Search for the cell housing the specified text and yield its [x, y] center coordinate. 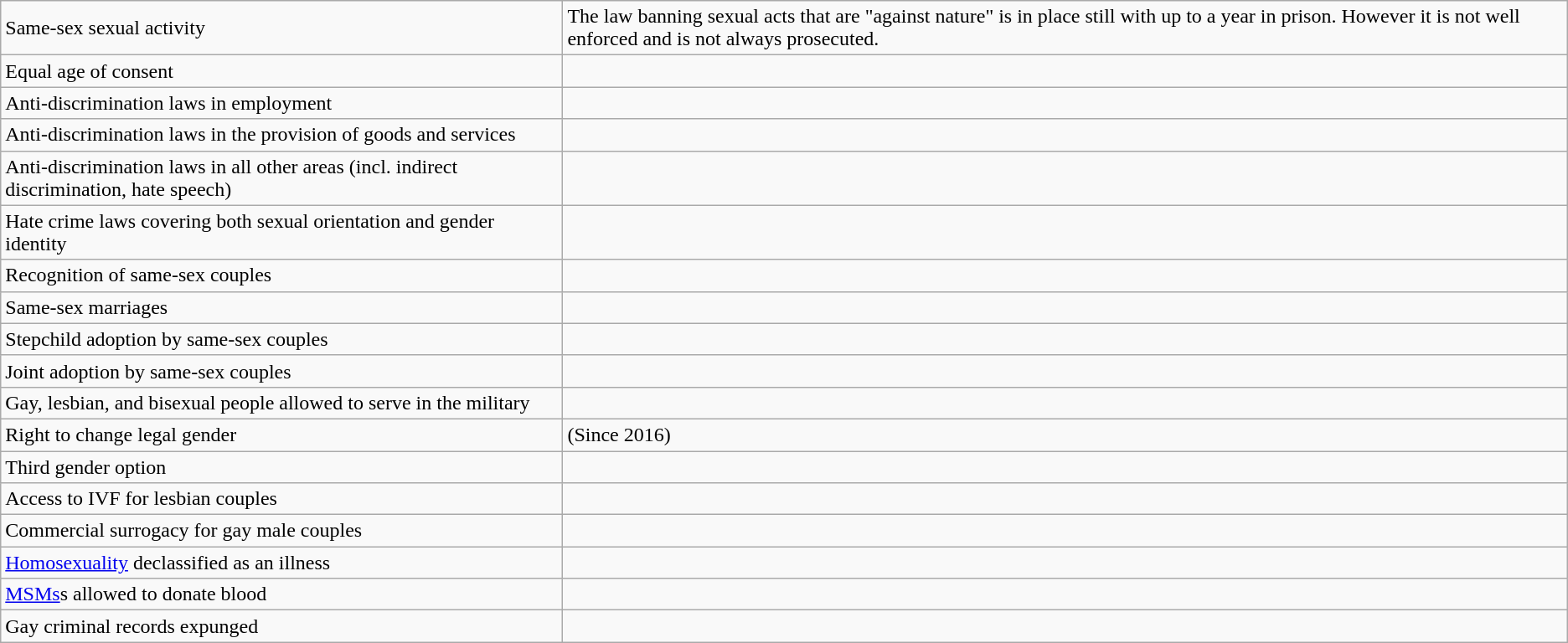
Gay, lesbian, and bisexual people allowed to serve in the military [281, 403]
(Since 2016) [1065, 435]
Same-sex marriages [281, 307]
Anti-discrimination laws in all other areas (incl. indirect discrimination, hate speech) [281, 177]
Gay criminal records expunged [281, 626]
Commercial surrogacy for gay male couples [281, 531]
Equal age of consent [281, 71]
Joint adoption by same-sex couples [281, 371]
Right to change legal gender [281, 435]
Third gender option [281, 466]
MSMss allowed to donate blood [281, 594]
Same-sex sexual activity [281, 28]
Access to IVF for lesbian couples [281, 499]
Homosexuality declassified as an illness [281, 563]
Anti-discrimination laws in the provision of goods and services [281, 135]
Recognition of same-sex couples [281, 275]
Hate crime laws covering both sexual orientation and gender identity [281, 233]
Stepchild adoption by same-sex couples [281, 339]
Anti-discrimination laws in employment [281, 103]
